Locate the cell with the specified text and output its (X, Y) center coordinate. 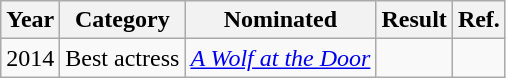
Result (414, 20)
Best actress (122, 58)
A Wolf at the Door (280, 58)
Category (122, 20)
2014 (30, 58)
Year (30, 20)
Ref. (478, 20)
Nominated (280, 20)
